Find where the given text appears and provide that cell's center as (X, Y) coordinate. 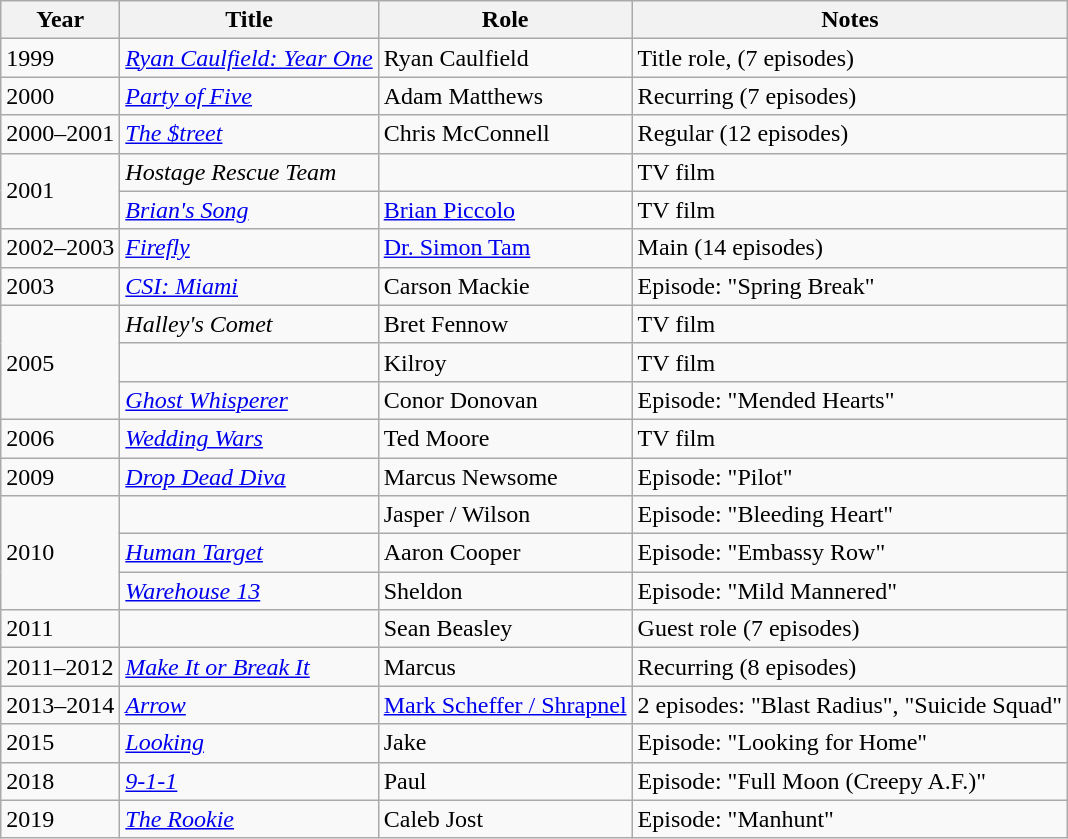
Looking (249, 743)
2015 (60, 743)
Human Target (249, 553)
9-1-1 (249, 781)
Brian Piccolo (505, 210)
CSI: Miami (249, 286)
Arrow (249, 705)
Carson Mackie (505, 286)
Sean Beasley (505, 629)
Wedding Wars (249, 438)
Party of Five (249, 96)
2002–2003 (60, 248)
Episode: "Pilot" (850, 477)
2011 (60, 629)
2000–2001 (60, 134)
Main (14 episodes) (850, 248)
Episode: "Looking for Home" (850, 743)
1999 (60, 58)
Halley's Comet (249, 324)
Marcus (505, 667)
Episode: "Mild Mannered" (850, 591)
Ryan Caulfield: Year One (249, 58)
Recurring (8 episodes) (850, 667)
Marcus Newsome (505, 477)
Episode: "Full Moon (Creepy A.F.)" (850, 781)
2001 (60, 191)
2000 (60, 96)
Sheldon (505, 591)
Adam Matthews (505, 96)
2013–2014 (60, 705)
The $treet (249, 134)
Paul (505, 781)
Episode: "Spring Break" (850, 286)
Brian's Song (249, 210)
Regular (12 episodes) (850, 134)
Warehouse 13 (249, 591)
Ryan Caulfield (505, 58)
Conor Donovan (505, 400)
2018 (60, 781)
Chris McConnell (505, 134)
Mark Scheffer / Shrapnel (505, 705)
Make It or Break It (249, 667)
Notes (850, 20)
2011–2012 (60, 667)
Kilroy (505, 362)
Role (505, 20)
2019 (60, 819)
Episode: "Bleeding Heart" (850, 515)
2009 (60, 477)
Dr. Simon Tam (505, 248)
Year (60, 20)
Episode: "Manhunt" (850, 819)
Ghost Whisperer (249, 400)
Drop Dead Diva (249, 477)
Title (249, 20)
2003 (60, 286)
Ted Moore (505, 438)
Caleb Jost (505, 819)
Episode: "Embassy Row" (850, 553)
Title role, (7 episodes) (850, 58)
2010 (60, 553)
Firefly (249, 248)
2006 (60, 438)
2005 (60, 362)
Recurring (7 episodes) (850, 96)
Episode: "Mended Hearts" (850, 400)
The Rookie (249, 819)
Hostage Rescue Team (249, 172)
Aaron Cooper (505, 553)
Jasper / Wilson (505, 515)
2 episodes: "Blast Radius", "Suicide Squad" (850, 705)
Bret Fennow (505, 324)
Jake (505, 743)
Guest role (7 episodes) (850, 629)
